Provide the [X, Y] coordinate of the cell's center where the given text is located.  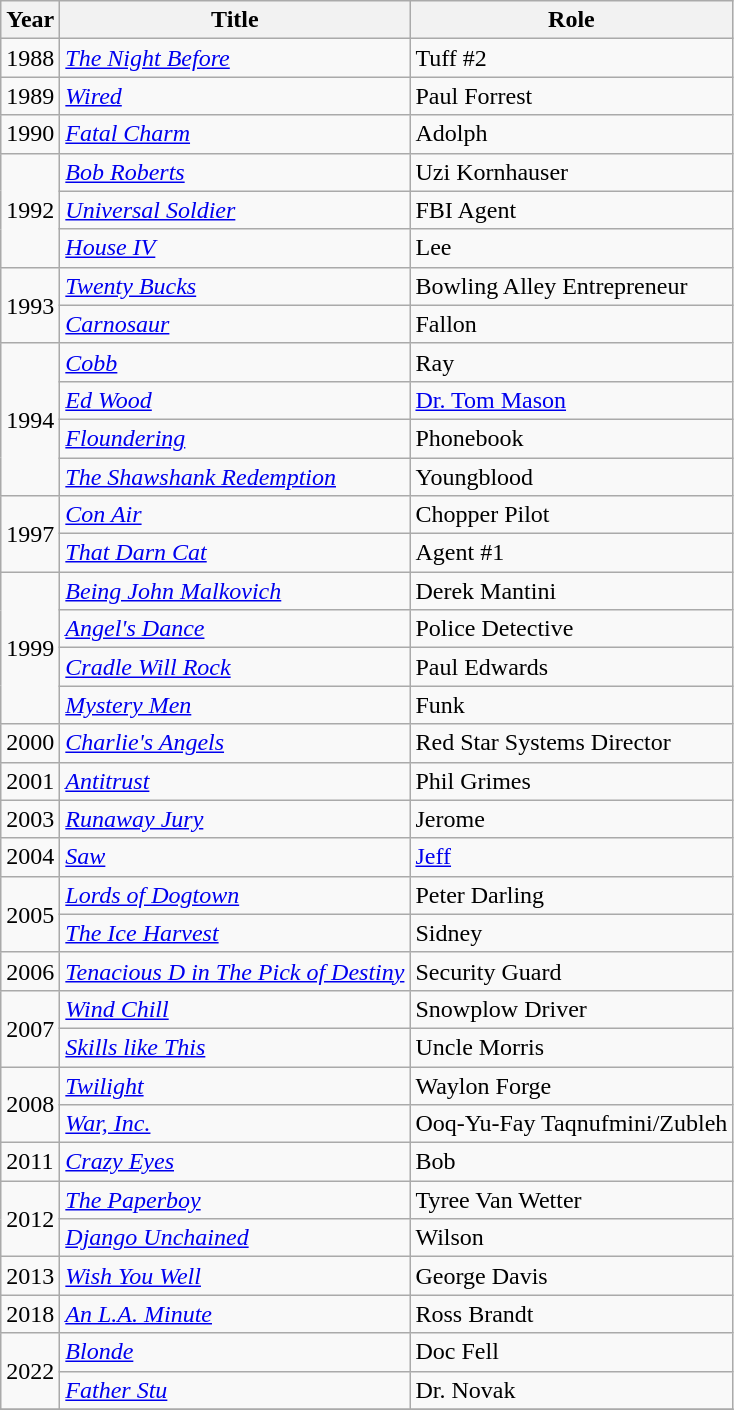
2018 [30, 1314]
Year [30, 20]
2000 [30, 743]
Charlie's Angels [235, 743]
Lee [572, 248]
1992 [30, 210]
The Shawshank Redemption [235, 477]
Blonde [235, 1352]
Tenacious D in The Pick of Destiny [235, 971]
Universal Soldier [235, 210]
Carnosaur [235, 324]
Cobb [235, 362]
George Davis [572, 1276]
Father Stu [235, 1390]
Ed Wood [235, 400]
1989 [30, 96]
Con Air [235, 515]
Role [572, 20]
Adolph [572, 134]
2013 [30, 1276]
Tyree Van Wetter [572, 1200]
Ooq-Yu-Fay Taqnufmini/Zubleh [572, 1124]
Fatal Charm [235, 134]
Uncle Morris [572, 1047]
Antitrust [235, 781]
The Ice Harvest [235, 933]
Paul Edwards [572, 667]
1990 [30, 134]
1993 [30, 305]
Ross Brandt [572, 1314]
1988 [30, 58]
Mystery Men [235, 705]
Skills like This [235, 1047]
Twilight [235, 1085]
An L.A. Minute [235, 1314]
Phil Grimes [572, 781]
Ray [572, 362]
Wilson [572, 1238]
The Paperboy [235, 1200]
Crazy Eyes [235, 1162]
Police Detective [572, 629]
Twenty Bucks [235, 286]
Sidney [572, 933]
2006 [30, 971]
War, Inc. [235, 1124]
Funk [572, 705]
Derek Mantini [572, 591]
1994 [30, 419]
Uzi Kornhauser [572, 172]
Jeff [572, 857]
Runaway Jury [235, 819]
2011 [30, 1162]
2001 [30, 781]
Snowplow Driver [572, 1009]
House IV [235, 248]
Floundering [235, 438]
Saw [235, 857]
1997 [30, 534]
Jerome [572, 819]
2007 [30, 1028]
Agent #1 [572, 553]
Phonebook [572, 438]
Tuff #2 [572, 58]
Chopper Pilot [572, 515]
Lords of Dogtown [235, 895]
Title [235, 20]
Waylon Forge [572, 1085]
The Night Before [235, 58]
Fallon [572, 324]
Dr. Novak [572, 1390]
2004 [30, 857]
Wired [235, 96]
Django Unchained [235, 1238]
Security Guard [572, 971]
Youngblood [572, 477]
Bob [572, 1162]
Wish You Well [235, 1276]
Bowling Alley Entrepreneur [572, 286]
Bob Roberts [235, 172]
Cradle Will Rock [235, 667]
2008 [30, 1104]
1999 [30, 648]
2003 [30, 819]
Peter Darling [572, 895]
2012 [30, 1219]
Being John Malkovich [235, 591]
Dr. Tom Mason [572, 400]
That Darn Cat [235, 553]
2005 [30, 914]
Angel's Dance [235, 629]
FBI Agent [572, 210]
Wind Chill [235, 1009]
Doc Fell [572, 1352]
2022 [30, 1371]
Paul Forrest [572, 96]
Red Star Systems Director [572, 743]
